For the text-containing cell, return its midpoint in (x, y) coordinate format. 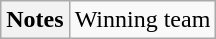
Winning team (142, 20)
Notes (35, 20)
